Find where the given text appears and provide that cell's center as [x, y] coordinate. 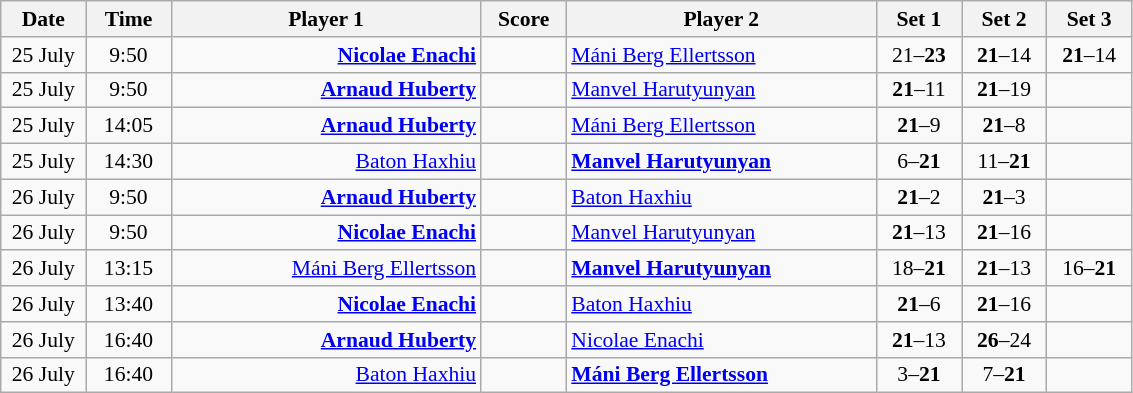
21–3 [1004, 197]
18–21 [918, 269]
Player 1 [326, 19]
Set 3 [1090, 19]
7–21 [1004, 375]
13:15 [128, 269]
6–21 [918, 162]
21–11 [918, 90]
3–21 [918, 375]
14:30 [128, 162]
Set 1 [918, 19]
Set 2 [1004, 19]
21–6 [918, 304]
16–21 [1090, 269]
Time [128, 19]
21–19 [1004, 90]
11–21 [1004, 162]
21–9 [918, 126]
21–2 [918, 197]
21–8 [1004, 126]
Date [44, 19]
21–23 [918, 55]
14:05 [128, 126]
26–24 [1004, 340]
Player 2 [721, 19]
13:40 [128, 304]
Score [524, 19]
